Locate the cell with the specified text and output its (x, y) center coordinate. 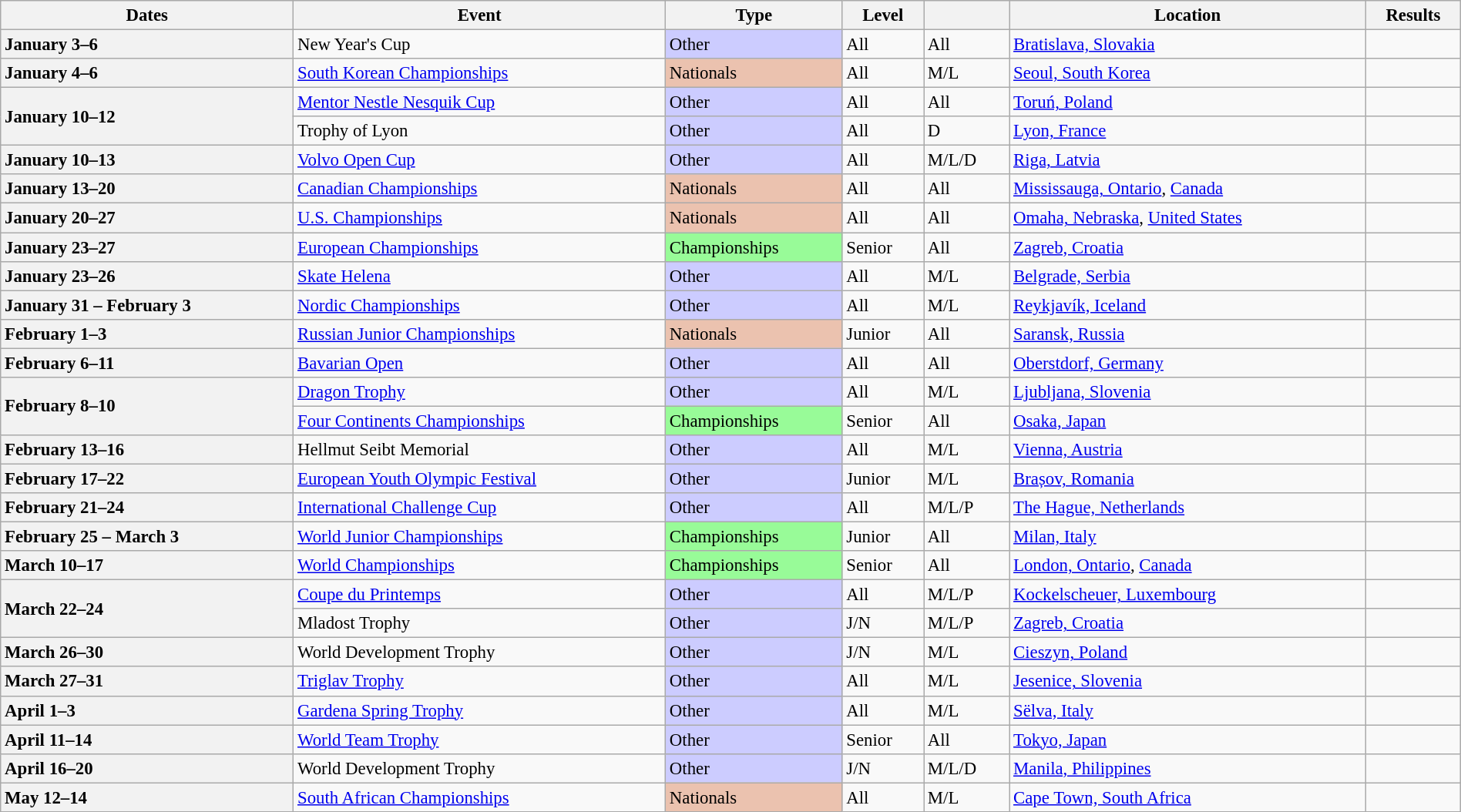
Saransk, Russia (1188, 334)
January 10–12 (147, 117)
Cape Town, South Africa (1188, 797)
April 16–20 (147, 768)
U.S. Championships (479, 218)
World Team Trophy (479, 740)
Brașov, Romania (1188, 478)
Dragon Trophy (479, 392)
Cieszyn, Poland (1188, 653)
Kockelscheuer, Luxembourg (1188, 595)
European Youth Olympic Festival (479, 478)
May 12–14 (147, 797)
Bratislava, Slovakia (1188, 45)
Mentor Nestle Nesquik Cup (479, 102)
Triglav Trophy (479, 682)
European Championships (479, 247)
Four Continents Championships (479, 421)
Ljubljana, Slovenia (1188, 392)
April 11–14 (147, 740)
Vienna, Austria (1188, 450)
World Junior Championships (479, 537)
Level (883, 15)
Trophy of Lyon (479, 131)
February 25 – March 3 (147, 537)
Skate Helena (479, 276)
The Hague, Netherlands (1188, 508)
Results (1413, 15)
February 21–24 (147, 508)
Gardena Spring Trophy (479, 710)
March 26–30 (147, 653)
Hellmut Seibt Memorial (479, 450)
April 1–3 (147, 710)
Event (479, 15)
February 1–3 (147, 334)
D (966, 131)
Mladost Trophy (479, 623)
Volvo Open Cup (479, 160)
January 13–20 (147, 189)
Milan, Italy (1188, 537)
South African Championships (479, 797)
February 6–11 (147, 363)
Belgrade, Serbia (1188, 276)
South Korean Championships (479, 73)
Seoul, South Korea (1188, 73)
Nordic Championships (479, 305)
Bavarian Open (479, 363)
Manila, Philippines (1188, 768)
Oberstdorf, Germany (1188, 363)
Dates (147, 15)
February 13–16 (147, 450)
London, Ontario, Canada (1188, 565)
International Challenge Cup (479, 508)
Tokyo, Japan (1188, 740)
February 8–10 (147, 407)
Russian Junior Championships (479, 334)
Lyon, France (1188, 131)
New Year's Cup (479, 45)
Canadian Championships (479, 189)
Toruń, Poland (1188, 102)
Riga, Latvia (1188, 160)
Type (754, 15)
January 23–26 (147, 276)
January 31 – February 3 (147, 305)
Coupe du Printemps (479, 595)
March 22–24 (147, 609)
January 20–27 (147, 218)
March 27–31 (147, 682)
Reykjavík, Iceland (1188, 305)
Osaka, Japan (1188, 421)
Omaha, Nebraska, United States (1188, 218)
Sëlva, Italy (1188, 710)
January 4–6 (147, 73)
Jesenice, Slovenia (1188, 682)
January 23–27 (147, 247)
March 10–17 (147, 565)
January 3–6 (147, 45)
Mississauga, Ontario, Canada (1188, 189)
January 10–13 (147, 160)
World Championships (479, 565)
February 17–22 (147, 478)
Location (1188, 15)
